For the text-containing cell, return its midpoint in (X, Y) coordinate format. 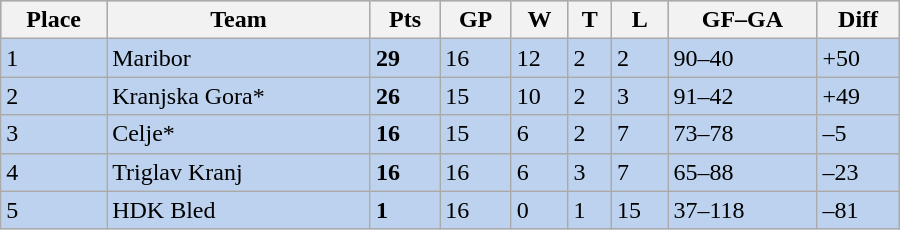
73–78 (742, 134)
Triglav Kranj (239, 172)
Team (239, 20)
W (540, 20)
5 (54, 210)
29 (404, 58)
65–88 (742, 172)
Pts (404, 20)
90–40 (742, 58)
+50 (858, 58)
T (590, 20)
Diff (858, 20)
L (640, 20)
37–118 (742, 210)
4 (54, 172)
+49 (858, 96)
Kranjska Gora* (239, 96)
12 (540, 58)
Celje* (239, 134)
HDK Bled (239, 210)
–81 (858, 210)
GP (476, 20)
Place (54, 20)
Maribor (239, 58)
26 (404, 96)
GF–GA (742, 20)
0 (540, 210)
–23 (858, 172)
–5 (858, 134)
91–42 (742, 96)
10 (540, 96)
